Locate the cell with the specified text and output its (x, y) center coordinate. 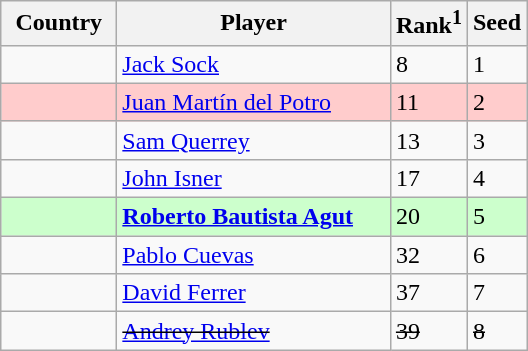
2 (496, 102)
7 (496, 293)
32 (428, 255)
13 (428, 140)
Andrey Rublev (254, 331)
11 (428, 102)
Jack Sock (254, 64)
39 (428, 331)
5 (496, 217)
17 (428, 178)
Sam Querrey (254, 140)
Juan Martín del Potro (254, 102)
6 (496, 255)
4 (496, 178)
Player (254, 24)
1 (496, 64)
Country (59, 24)
Roberto Bautista Agut (254, 217)
John Isner (254, 178)
20 (428, 217)
Seed (496, 24)
Rank1 (428, 24)
3 (496, 140)
Pablo Cuevas (254, 255)
David Ferrer (254, 293)
37 (428, 293)
